Search for the cell housing the specified text and yield its (X, Y) center coordinate. 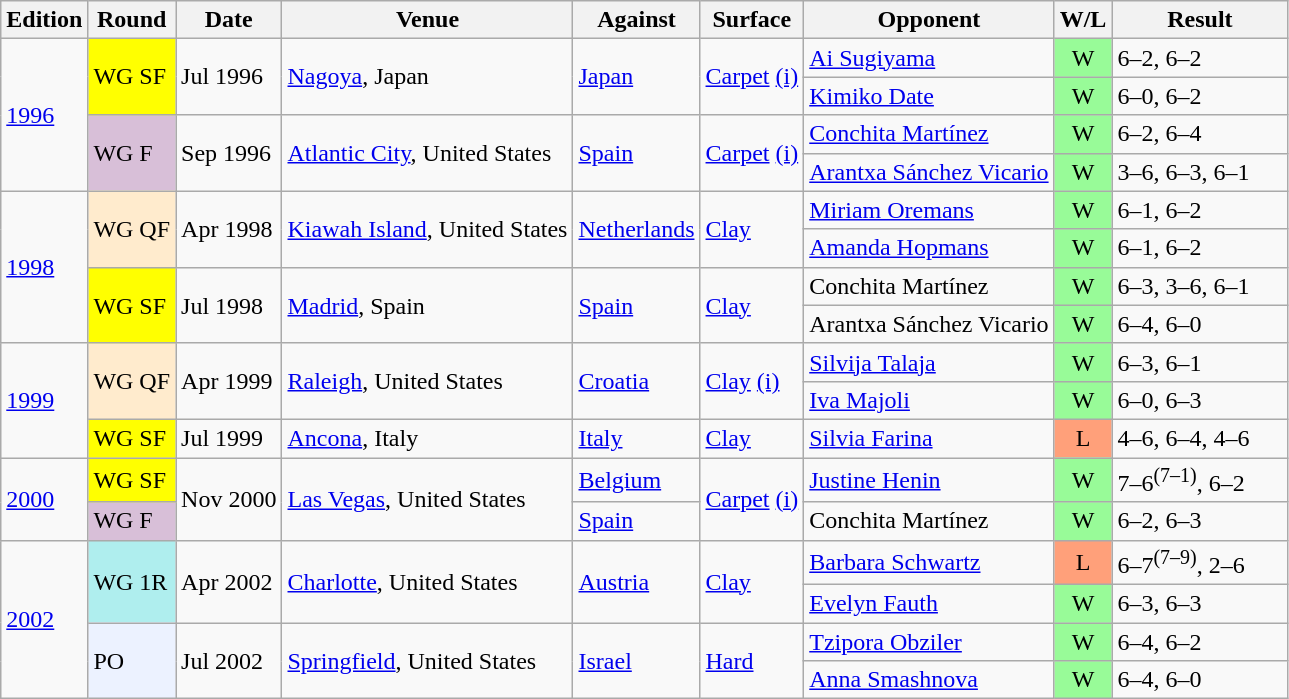
Nagoya, Japan (428, 77)
Venue (428, 20)
Jul 1998 (229, 305)
2000 (44, 500)
Barbara Schwartz (929, 562)
Silvija Talaja (929, 362)
Result (1200, 20)
6–2, 6–2 (1200, 58)
Austria (636, 582)
Netherlands (636, 229)
W/L (1083, 20)
Amanda Hopmans (929, 248)
Nov 2000 (229, 500)
Kimiko Date (929, 96)
6–7(7–9), 2–6 (1200, 562)
Surface (752, 20)
Israel (636, 661)
Iva Majoli (929, 400)
PO (132, 661)
Tzipora Obziler (929, 642)
Apr 2002 (229, 582)
1996 (44, 115)
6–2, 6–4 (1200, 134)
7–6(7–1), 6–2 (1200, 480)
Apr 1998 (229, 229)
6–0, 6–2 (1200, 96)
Belgium (636, 480)
6–3, 3–6, 6–1 (1200, 286)
WG 1R (132, 582)
6–3, 6–3 (1200, 604)
Ancona, Italy (428, 438)
6–0, 6–3 (1200, 400)
Madrid, Spain (428, 305)
Round (132, 20)
Miriam Oremans (929, 210)
Silvia Farina (929, 438)
Charlotte, United States (428, 582)
Springfield, United States (428, 661)
Clay (i) (752, 381)
Sep 1996 (229, 153)
2002 (44, 620)
6–2, 6–3 (1200, 521)
Edition (44, 20)
Against (636, 20)
Justine Henin (929, 480)
Jul 1996 (229, 77)
Japan (636, 77)
Raleigh, United States (428, 381)
Croatia (636, 381)
Evelyn Fauth (929, 604)
Jul 1999 (229, 438)
Hard (752, 661)
Date (229, 20)
Ai Sugiyama (929, 58)
Opponent (929, 20)
4–6, 6–4, 4–6 (1200, 438)
Apr 1999 (229, 381)
Italy (636, 438)
1998 (44, 267)
Atlantic City, United States (428, 153)
6–4, 6–2 (1200, 642)
3–6, 6–3, 6–1 (1200, 172)
6–3, 6–1 (1200, 362)
Kiawah Island, United States (428, 229)
Anna Smashnova (929, 680)
Las Vegas, United States (428, 500)
Jul 2002 (229, 661)
1999 (44, 400)
